Identify which cell holds the provided text, then report its (X, Y) central coordinate. 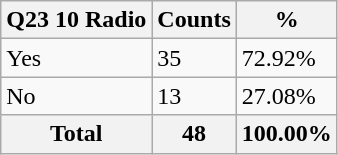
48 (194, 134)
No (76, 96)
35 (194, 58)
% (286, 20)
100.00% (286, 134)
72.92% (286, 58)
Q23 10 Radio (76, 20)
13 (194, 96)
27.08% (286, 96)
Yes (76, 58)
Total (76, 134)
Counts (194, 20)
